Return the (x, y) coordinate for the center point of the cell that contains the specified text.  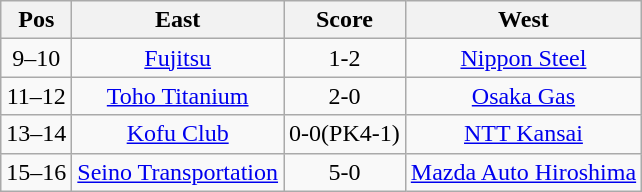
Fujitsu (178, 58)
13–14 (36, 134)
Mazda Auto Hiroshima (523, 172)
11–12 (36, 96)
9–10 (36, 58)
West (523, 20)
1-2 (345, 58)
Osaka Gas (523, 96)
East (178, 20)
Kofu Club (178, 134)
5-0 (345, 172)
Nippon Steel (523, 58)
0-0(PK4-1) (345, 134)
2-0 (345, 96)
NTT Kansai (523, 134)
Score (345, 20)
Pos (36, 20)
15–16 (36, 172)
Seino Transportation (178, 172)
Toho Titanium (178, 96)
